Return (X, Y) of the center of cell containing provided text 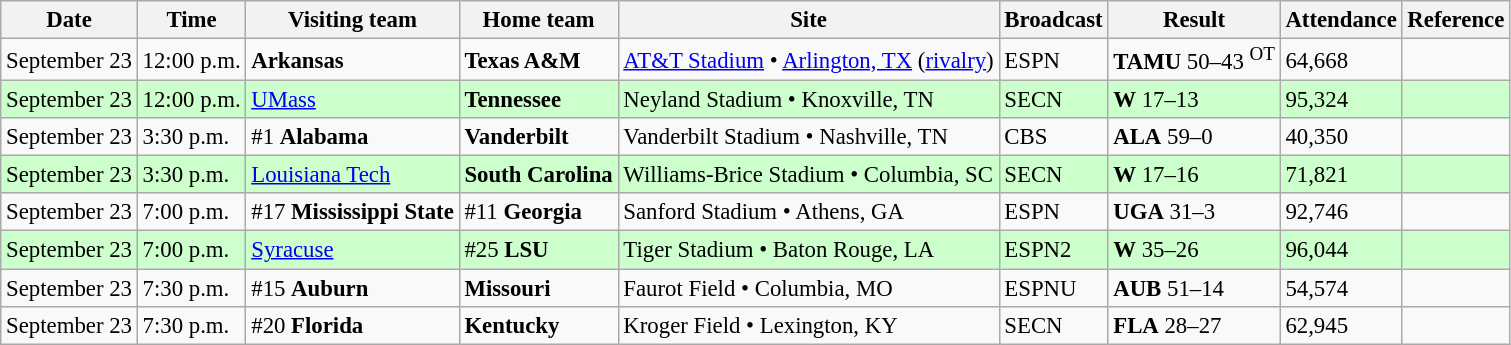
#17 Mississippi State (352, 213)
Faurot Field • Columbia, MO (808, 288)
Vanderbilt Stadium • Nashville, TN (808, 137)
UMass (352, 100)
Attendance (1341, 20)
UGA 31–3 (1194, 213)
W 17–13 (1194, 100)
W 35–26 (1194, 250)
Kroger Field • Lexington, KY (808, 325)
71,821 (1341, 175)
92,746 (1341, 213)
Sanford Stadium • Athens, GA (808, 213)
40,350 (1341, 137)
#25 LSU (538, 250)
Louisiana Tech (352, 175)
South Carolina (538, 175)
Time (192, 20)
64,668 (1341, 60)
#1 Alabama (352, 137)
#20 Florida (352, 325)
96,044 (1341, 250)
Date (69, 20)
62,945 (1341, 325)
Visiting team (352, 20)
#11 Georgia (538, 213)
Neyland Stadium • Knoxville, TN (808, 100)
95,324 (1341, 100)
Williams-Brice Stadium • Columbia, SC (808, 175)
Result (1194, 20)
Vanderbilt (538, 137)
AUB 51–14 (1194, 288)
ESPN2 (1054, 250)
Missouri (538, 288)
Site (808, 20)
FLA 28–27 (1194, 325)
Tiger Stadium • Baton Rouge, LA (808, 250)
#15 Auburn (352, 288)
Home team (538, 20)
Reference (1456, 20)
54,574 (1341, 288)
ESPNU (1054, 288)
Arkansas (352, 60)
CBS (1054, 137)
TAMU 50–43 OT (1194, 60)
AT&T Stadium • Arlington, TX (rivalry) (808, 60)
Kentucky (538, 325)
Tennessee (538, 100)
Texas A&M (538, 60)
Broadcast (1054, 20)
W 17–16 (1194, 175)
Syracuse (352, 250)
ALA 59–0 (1194, 137)
